Extract the [x, y] coordinate from the center of the cell holding the provided text.  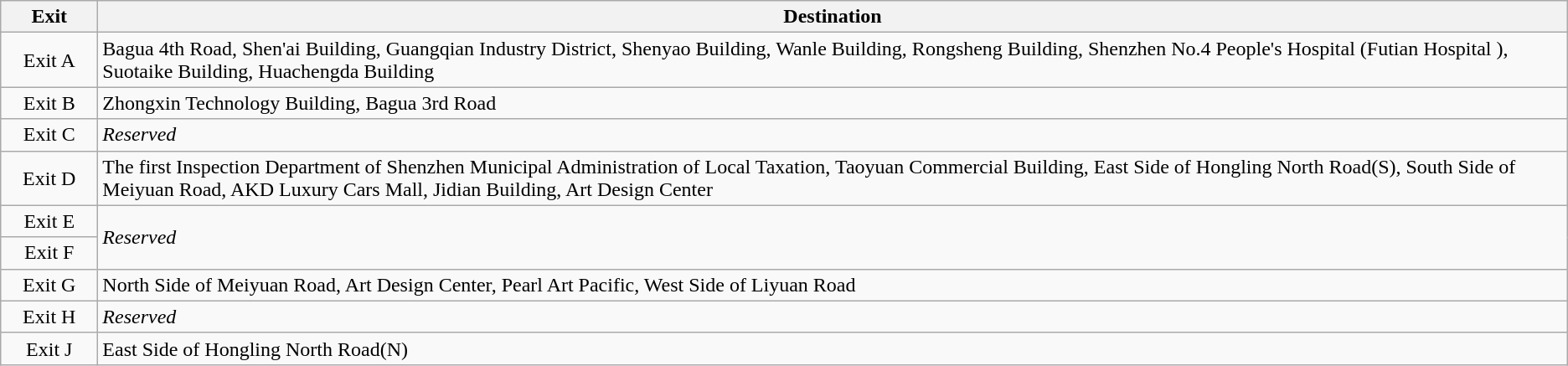
Exit F [49, 253]
Exit J [49, 348]
Exit B [49, 103]
North Side of Meiyuan Road, Art Design Center, Pearl Art Pacific, West Side of Liyuan Road [833, 285]
Exit A [49, 60]
Zhongxin Technology Building, Bagua 3rd Road [833, 103]
Exit [49, 17]
Exit H [49, 317]
Exit C [49, 135]
East Side of Hongling North Road(N) [833, 348]
Destination [833, 17]
Exit D [49, 178]
Exit E [49, 221]
Exit G [49, 285]
